Output the [x, y] coordinate of the center of the cell containing the given text.  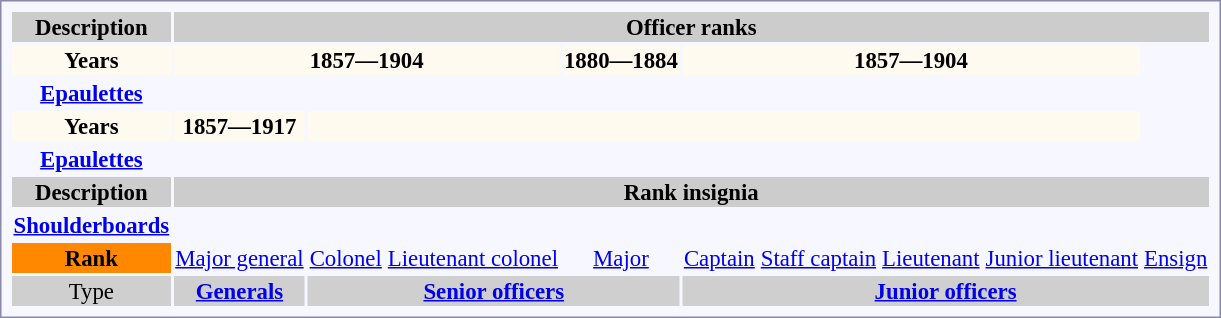
Lieutenant [931, 258]
Ensign [1176, 258]
1857—1917 [240, 126]
1880—1884 [620, 60]
Staff captain [818, 258]
Rank [92, 258]
Rank insignia [692, 192]
Officer ranks [692, 27]
Senior officers [494, 291]
Major [620, 258]
Colonel [346, 258]
Junior officers [945, 291]
Generals [240, 291]
Type [92, 291]
Junior lieutenant [1062, 258]
Lieutenant colonel [472, 258]
Major general [240, 258]
Captain [719, 258]
Shoulderboards [92, 225]
